Locate the cell with the specified text and output its [x, y] center coordinate. 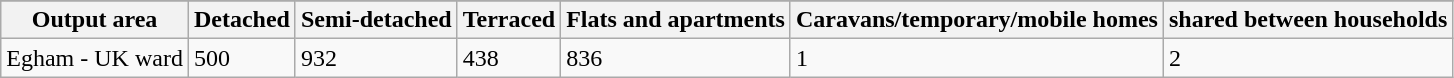
500 [242, 58]
Egham - UK ward [95, 58]
1 [976, 58]
Caravans/temporary/mobile homes [976, 20]
836 [676, 58]
Semi-detached [376, 20]
Detached [242, 20]
2 [1308, 58]
932 [376, 58]
Output area [95, 20]
Terraced [508, 20]
438 [508, 58]
shared between households [1308, 20]
Flats and apartments [676, 20]
